For the text-containing cell, return its midpoint in [X, Y] coordinate format. 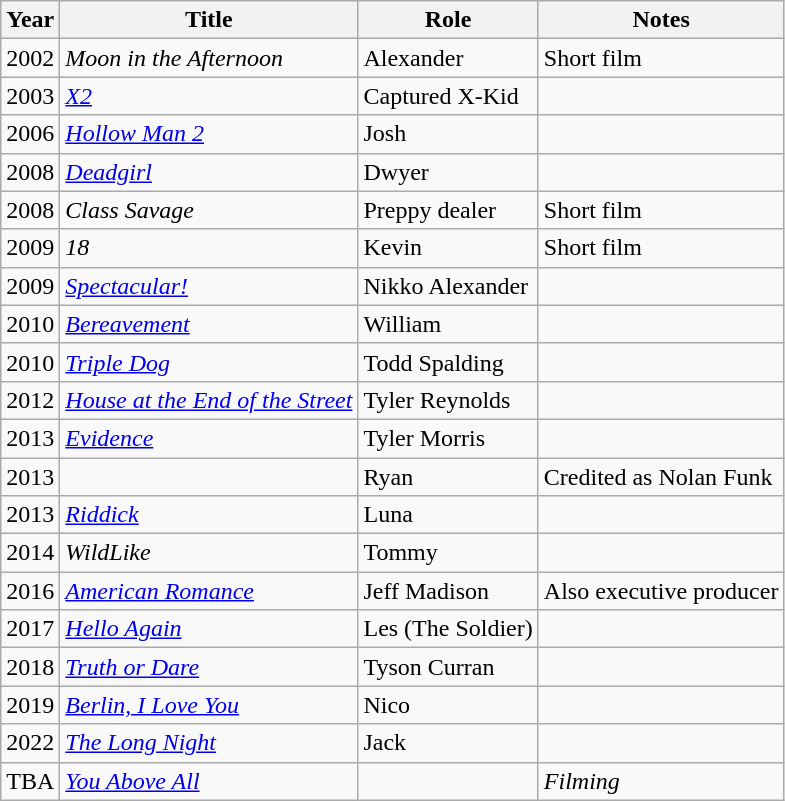
Captured X-Kid [448, 96]
Also executive producer [661, 591]
Tyler Morris [448, 438]
Year [30, 20]
X2 [209, 96]
Kevin [448, 248]
Josh [448, 134]
Truth or Dare [209, 667]
2017 [30, 629]
William [448, 324]
You Above All [209, 781]
Dwyer [448, 172]
Moon in the Afternoon [209, 58]
Title [209, 20]
2019 [30, 705]
2016 [30, 591]
Jack [448, 743]
2014 [30, 553]
Notes [661, 20]
Spectacular! [209, 286]
18 [209, 248]
Tommy [448, 553]
Ryan [448, 477]
Todd Spalding [448, 362]
2006 [30, 134]
Tyler Reynolds [448, 400]
Triple Dog [209, 362]
Jeff Madison [448, 591]
Class Savage [209, 210]
2012 [30, 400]
2002 [30, 58]
The Long Night [209, 743]
2022 [30, 743]
Alexander [448, 58]
Tyson Curran [448, 667]
Role [448, 20]
Hello Again [209, 629]
Nico [448, 705]
Hollow Man 2 [209, 134]
Luna [448, 515]
Riddick [209, 515]
2003 [30, 96]
Les (The Soldier) [448, 629]
American Romance [209, 591]
TBA [30, 781]
House at the End of the Street [209, 400]
2018 [30, 667]
Berlin, I Love You [209, 705]
Bereavement [209, 324]
Evidence [209, 438]
Preppy dealer [448, 210]
Credited as Nolan Funk [661, 477]
WildLike [209, 553]
Nikko Alexander [448, 286]
Deadgirl [209, 172]
Filming [661, 781]
